Search for the cell housing the specified text and yield its [X, Y] center coordinate. 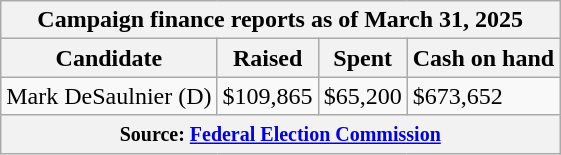
Campaign finance reports as of March 31, 2025 [280, 20]
Raised [268, 58]
$65,200 [362, 96]
Source: Federal Election Commission [280, 134]
Spent [362, 58]
$109,865 [268, 96]
Mark DeSaulnier (D) [109, 96]
$673,652 [483, 96]
Candidate [109, 58]
Cash on hand [483, 58]
